Return (x, y) of the center of cell containing provided text 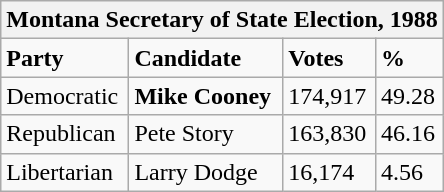
174,917 (330, 96)
Libertarian (65, 172)
16,174 (330, 172)
46.16 (409, 134)
Mike Cooney (206, 96)
49.28 (409, 96)
Candidate (206, 58)
163,830 (330, 134)
4.56 (409, 172)
Republican (65, 134)
Pete Story (206, 134)
Larry Dodge (206, 172)
Party (65, 58)
% (409, 58)
Democratic (65, 96)
Montana Secretary of State Election, 1988 (222, 20)
Votes (330, 58)
